Return the (X, Y) coordinate for the center point of the cell that contains the specified text.  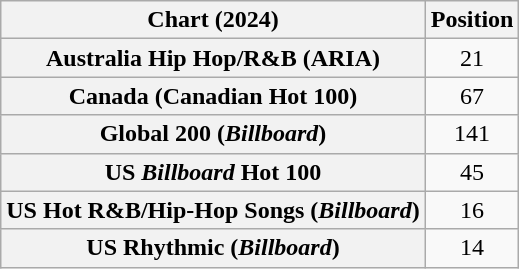
141 (472, 134)
US Billboard Hot 100 (213, 172)
Position (472, 20)
16 (472, 210)
21 (472, 58)
67 (472, 96)
14 (472, 248)
Australia Hip Hop/R&B (ARIA) (213, 58)
US Rhythmic (Billboard) (213, 248)
US Hot R&B/Hip-Hop Songs (Billboard) (213, 210)
45 (472, 172)
Global 200 (Billboard) (213, 134)
Chart (2024) (213, 20)
Canada (Canadian Hot 100) (213, 96)
